Pinpoint the cell where the given text exists, returning its (X, Y) midpoint coordinate. 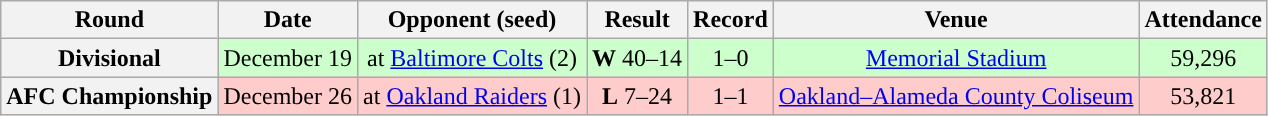
Date (288, 20)
Record (731, 20)
AFC Championship (110, 96)
Attendance (1203, 20)
Result (638, 20)
L 7–24 (638, 96)
W 40–14 (638, 58)
1–1 (731, 96)
Memorial Stadium (956, 58)
1–0 (731, 58)
at Baltimore Colts (2) (472, 58)
Round (110, 20)
Divisional (110, 58)
December 19 (288, 58)
53,821 (1203, 96)
at Oakland Raiders (1) (472, 96)
Venue (956, 20)
Oakland–Alameda County Coliseum (956, 96)
December 26 (288, 96)
59,296 (1203, 58)
Opponent (seed) (472, 20)
